Return the [x, y] coordinate for the center point of the cell that contains the specified text.  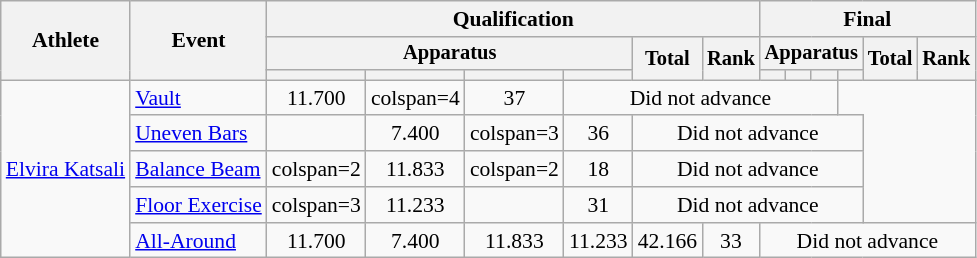
Athlete [66, 40]
Vault [198, 98]
31 [598, 205]
Final [868, 19]
Event [198, 40]
37 [514, 98]
11.833 [416, 169]
11.700 [316, 98]
7.400 [416, 134]
colspan=4 [416, 98]
Balance Beam [198, 169]
18 [598, 169]
Elvira Katsali [66, 169]
Uneven Bars [198, 134]
11.233 [416, 205]
Floor Exercise [198, 205]
Qualification [514, 19]
36 [598, 134]
